Provide the (x, y) coordinate of the cell's center where the given text is located.  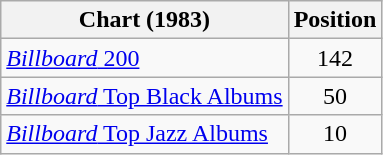
50 (335, 96)
10 (335, 134)
Billboard Top Jazz Albums (144, 134)
Position (335, 20)
Chart (1983) (144, 20)
Billboard 200 (144, 58)
Billboard Top Black Albums (144, 96)
142 (335, 58)
